From the cell containing the given text, extract its center point as (x, y) coordinate. 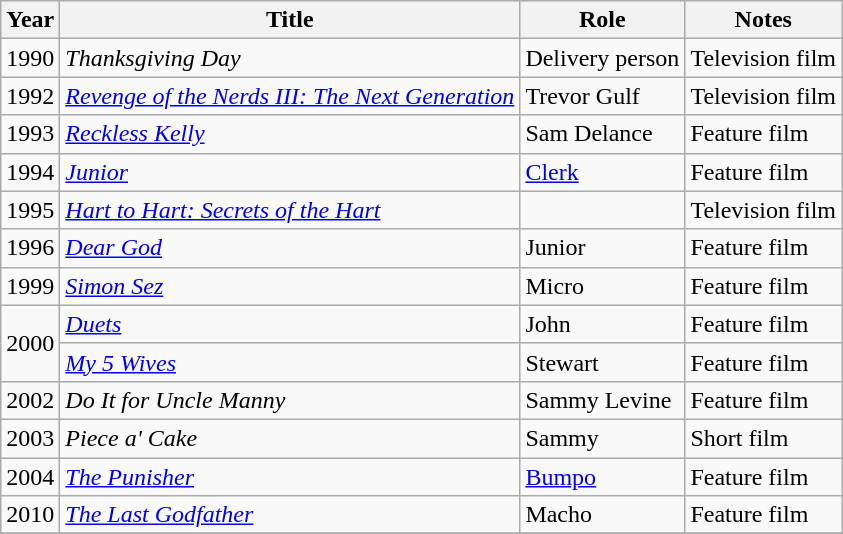
2000 (30, 343)
Stewart (602, 362)
Dear God (290, 248)
Macho (602, 515)
1995 (30, 210)
Role (602, 20)
2002 (30, 400)
Short film (764, 438)
Duets (290, 324)
Thanksgiving Day (290, 58)
1990 (30, 58)
Trevor Gulf (602, 96)
Year (30, 20)
Notes (764, 20)
Reckless Kelly (290, 134)
Sam Delance (602, 134)
1994 (30, 172)
2004 (30, 477)
The Last Godfather (290, 515)
Sammy (602, 438)
Micro (602, 286)
Piece a' Cake (290, 438)
The Punisher (290, 477)
Do It for Uncle Manny (290, 400)
Clerk (602, 172)
John (602, 324)
1999 (30, 286)
1993 (30, 134)
1992 (30, 96)
My 5 Wives (290, 362)
Delivery person (602, 58)
Revenge of the Nerds III: The Next Generation (290, 96)
Simon Sez (290, 286)
Bumpo (602, 477)
Hart to Hart: Secrets of the Hart (290, 210)
Sammy Levine (602, 400)
Title (290, 20)
1996 (30, 248)
2003 (30, 438)
2010 (30, 515)
